Locate the cell with the specified text and output its [X, Y] center coordinate. 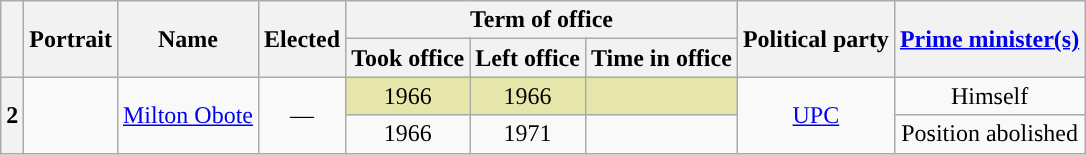
Position abolished [989, 134]
Portrait [71, 39]
Political party [816, 39]
Milton Obote [188, 115]
Term of office [542, 20]
Name [188, 39]
— [302, 115]
Took office [408, 58]
1971 [528, 134]
2 [12, 115]
Left office [528, 58]
Prime minister(s) [989, 39]
UPC [816, 115]
Time in office [661, 58]
Himself [989, 96]
Elected [302, 39]
